Capture the cell that displays the provided text and extract its [x, y] central coordinate. 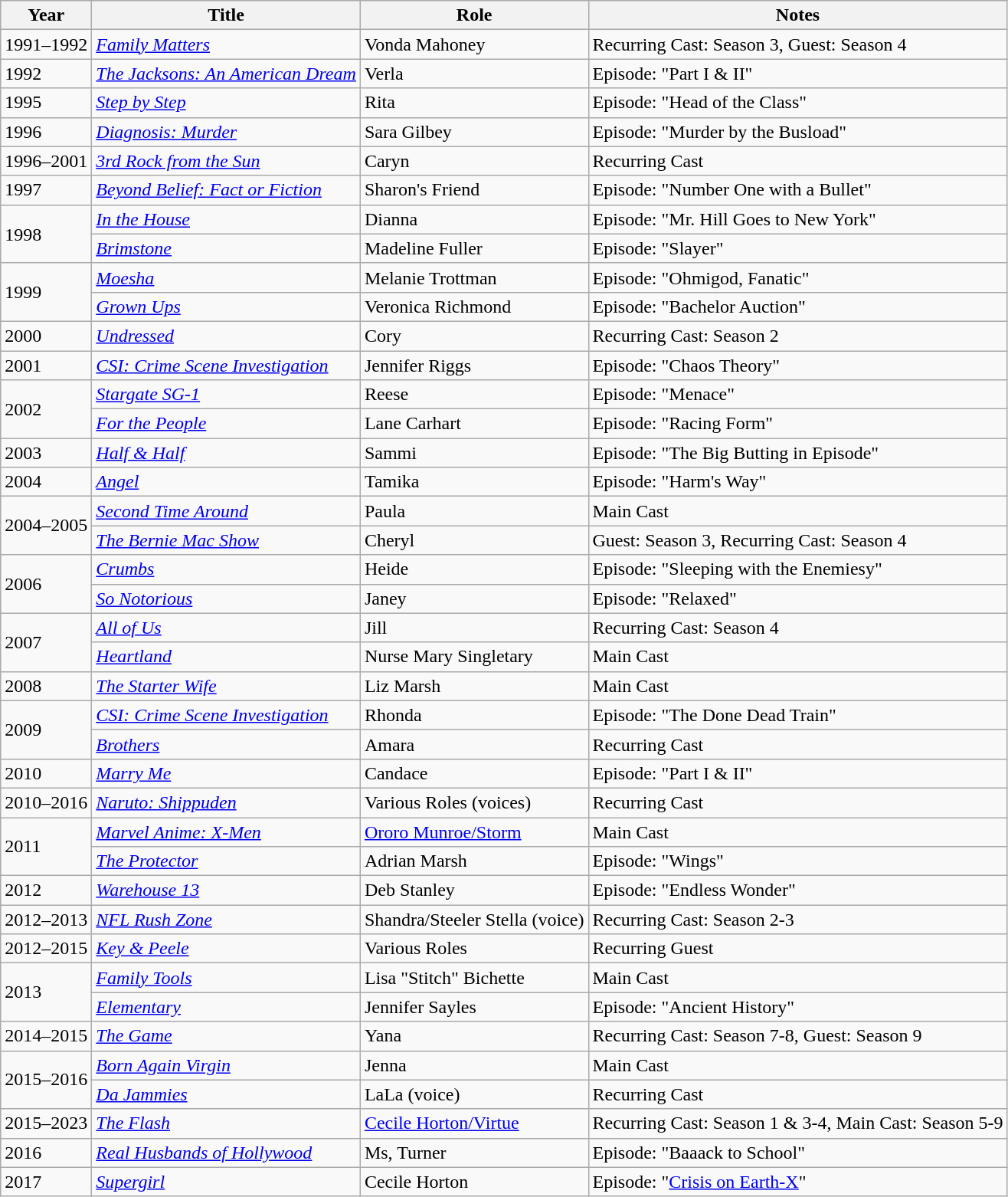
Episode: "Chaos Theory" [798, 366]
Moesha [227, 277]
Born Again Virgin [227, 1065]
Family Matters [227, 44]
Vonda Mahoney [474, 44]
Role [474, 15]
Yana [474, 1036]
Ororo Munroe/Storm [474, 831]
Guest: Season 3, Recurring Cast: Season 4 [798, 540]
Cecile Horton/Virtue [474, 1123]
Episode: "Ancient History" [798, 1007]
Key & Peele [227, 949]
Paula [474, 511]
Caryn [474, 161]
Verla [474, 74]
Cheryl [474, 540]
2012–2015 [46, 949]
Candace [474, 773]
2004 [46, 482]
Diagnosis: Murder [227, 132]
2000 [46, 336]
2010–2016 [46, 802]
In the House [227, 219]
Jill [474, 628]
Reese [474, 395]
Angel [227, 482]
Episode: "Bachelor Auction" [798, 307]
Liz Marsh [474, 686]
Episode: "Menace" [798, 395]
Sammi [474, 453]
Grown Ups [227, 307]
1996–2001 [46, 161]
Lisa "Stitch" Bichette [474, 978]
For the People [227, 424]
1999 [46, 292]
Episode: "Mr. Hill Goes to New York" [798, 219]
2015–2023 [46, 1123]
1998 [46, 234]
Naruto: Shippuden [227, 802]
2008 [46, 686]
Step by Step [227, 103]
2001 [46, 366]
Janey [474, 598]
Sharon's Friend [474, 190]
2009 [46, 730]
Recurring Cast: Season 3, Guest: Season 4 [798, 44]
Lane Carhart [474, 424]
Da Jammies [227, 1094]
1992 [46, 74]
The Game [227, 1036]
1991–1992 [46, 44]
Undressed [227, 336]
Shandra/Steeler Stella (voice) [474, 920]
2010 [46, 773]
Ms, Turner [474, 1153]
The Protector [227, 861]
Episode: "Sleeping with the Enemiesy" [798, 569]
Brimstone [227, 248]
Episode: "The Done Dead Train" [798, 715]
Melanie Trottman [474, 277]
Deb Stanley [474, 890]
Jenna [474, 1065]
Warehouse 13 [227, 890]
Cory [474, 336]
Tamika [474, 482]
Recurring Cast: Season 7-8, Guest: Season 9 [798, 1036]
Elementary [227, 1007]
2016 [46, 1153]
Marry Me [227, 773]
Beyond Belief: Fact or Fiction [227, 190]
Episode: "Crisis on Earth-X" [798, 1182]
Sara Gilbey [474, 132]
1995 [46, 103]
Episode: "Slayer" [798, 248]
Recurring Cast: Season 2 [798, 336]
Marvel Anime: X-Men [227, 831]
Rhonda [474, 715]
Recurring Cast: Season 4 [798, 628]
Episode: "Wings" [798, 861]
Year [46, 15]
Episode: "Head of the Class" [798, 103]
Episode: "Racing Form" [798, 424]
Episode: "The Big Butting in Episode" [798, 453]
1996 [46, 132]
Episode: "Ohmigod, Fanatic" [798, 277]
Nurse Mary Singletary [474, 657]
LaLa (voice) [474, 1094]
Real Husbands of Hollywood [227, 1153]
2014–2015 [46, 1036]
Episode: "Harm's Way" [798, 482]
Episode: "Murder by the Busload" [798, 132]
Recurring Guest [798, 949]
Episode: "Endless Wonder" [798, 890]
The Bernie Mac Show [227, 540]
2003 [46, 453]
Episode: "Baaack to School" [798, 1153]
The Starter Wife [227, 686]
Heide [474, 569]
Veronica Richmond [474, 307]
All of Us [227, 628]
The Jacksons: An American Dream [227, 74]
The Flash [227, 1123]
Title [227, 15]
Half & Half [227, 453]
2006 [46, 584]
2012–2013 [46, 920]
Recurring Cast: Season 2-3 [798, 920]
2013 [46, 992]
Notes [798, 15]
NFL Rush Zone [227, 920]
Various Roles [474, 949]
3rd Rock from the Sun [227, 161]
2007 [46, 642]
Rita [474, 103]
2004–2005 [46, 526]
1997 [46, 190]
Various Roles (voices) [474, 802]
Second Time Around [227, 511]
Adrian Marsh [474, 861]
2017 [46, 1182]
Episode: "Relaxed" [798, 598]
Family Tools [227, 978]
2012 [46, 890]
Madeline Fuller [474, 248]
Supergirl [227, 1182]
2015–2016 [46, 1080]
Stargate SG-1 [227, 395]
Amara [474, 744]
So Notorious [227, 598]
2002 [46, 409]
Episode: "Number One with a Bullet" [798, 190]
Brothers [227, 744]
Heartland [227, 657]
2011 [46, 846]
Jennifer Riggs [474, 366]
Jennifer Sayles [474, 1007]
Cecile Horton [474, 1182]
Crumbs [227, 569]
Recurring Cast: Season 1 & 3-4, Main Cast: Season 5-9 [798, 1123]
Dianna [474, 219]
